Detect which cell encompasses the target text, then output its [X, Y] center coordinate. 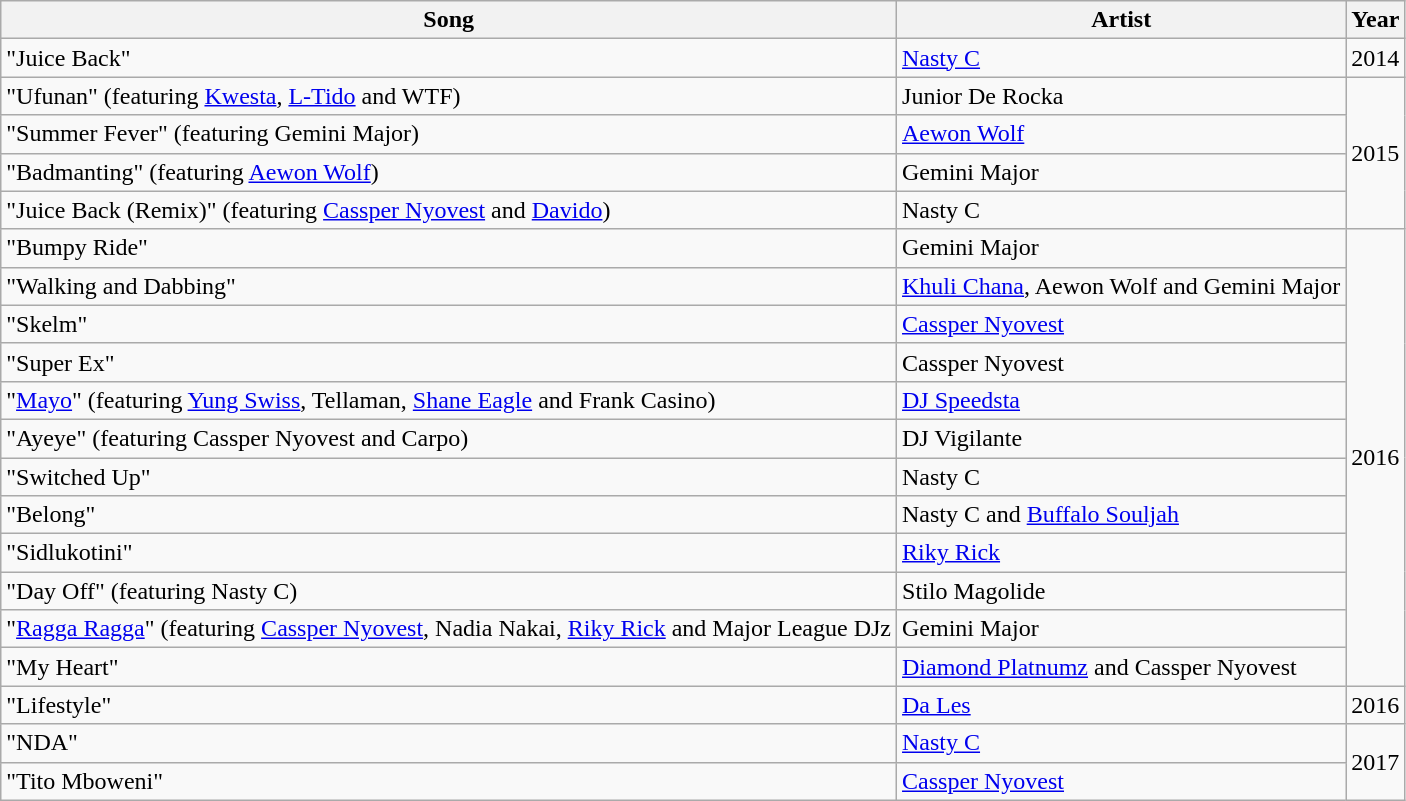
Stilo Magolide [1122, 591]
2014 [1376, 58]
DJ Speedsta [1122, 400]
Da Les [1122, 705]
"Mayo" (featuring Yung Swiss, Tellaman, Shane Eagle and Frank Casino) [449, 400]
"Ufunan" (featuring Kwesta, L-Tido and WTF) [449, 96]
"Badmanting" (featuring Aewon Wolf) [449, 172]
Khuli Chana, Aewon Wolf and Gemini Major [1122, 286]
"Summer Fever" (featuring Gemini Major) [449, 134]
"Switched Up" [449, 477]
"Sidlukotini" [449, 553]
"Ragga Ragga" (featuring Cassper Nyovest, Nadia Nakai, Riky Rick and Major League DJz [449, 629]
"NDA" [449, 743]
"Ayeye" (featuring Cassper Nyovest and Carpo) [449, 438]
Year [1376, 20]
"Day Off" (featuring Nasty C) [449, 591]
DJ Vigilante [1122, 438]
"Skelm" [449, 324]
Riky Rick [1122, 553]
Aewon Wolf [1122, 134]
Junior De Rocka [1122, 96]
"Tito Mboweni" [449, 781]
"Juice Back" [449, 58]
"Juice Back (Remix)" (featuring Cassper Nyovest and Davido) [449, 210]
"Walking and Dabbing" [449, 286]
"Super Ex" [449, 362]
Song [449, 20]
"Belong" [449, 515]
Nasty C and Buffalo Souljah [1122, 515]
Diamond Platnumz and Cassper Nyovest [1122, 667]
2017 [1376, 762]
Artist [1122, 20]
"My Heart" [449, 667]
2015 [1376, 153]
"Lifestyle" [449, 705]
"Bumpy Ride" [449, 248]
